Provide the (X, Y) coordinate of the cell's center where the given text is located.  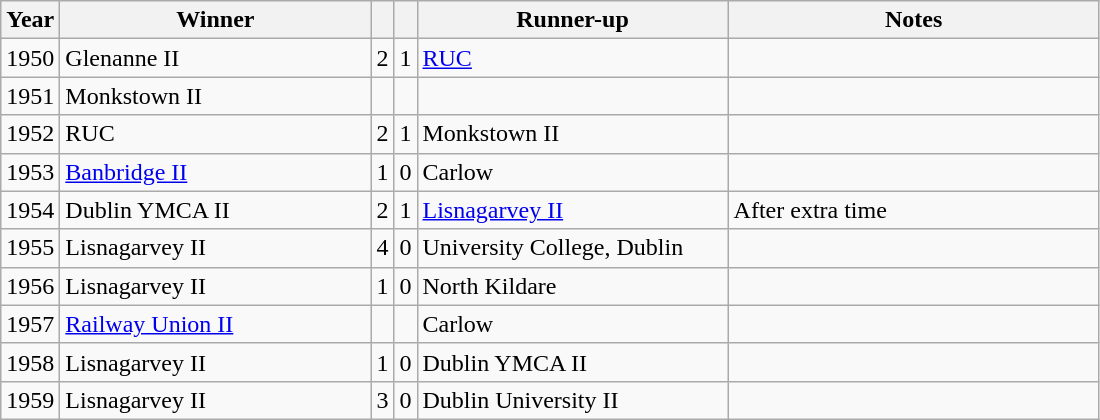
1957 (30, 324)
Notes (914, 20)
3 (382, 400)
1951 (30, 96)
Runner-up (572, 20)
1956 (30, 286)
1950 (30, 58)
1953 (30, 172)
4 (382, 248)
1952 (30, 134)
Railway Union II (216, 324)
1958 (30, 362)
1954 (30, 210)
Banbridge II (216, 172)
1959 (30, 400)
Year (30, 20)
Glenanne II (216, 58)
1955 (30, 248)
University College, Dublin (572, 248)
North Kildare (572, 286)
After extra time (914, 210)
Dublin University II (572, 400)
Winner (216, 20)
